From the cell containing the given text, extract its center point as (x, y) coordinate. 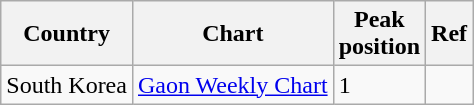
Country (67, 34)
Gaon Weekly Chart (232, 85)
Ref (450, 34)
Peakposition (379, 34)
South Korea (67, 85)
1 (379, 85)
Chart (232, 34)
